Provide the [X, Y] coordinate of the cell's center where the given text is located.  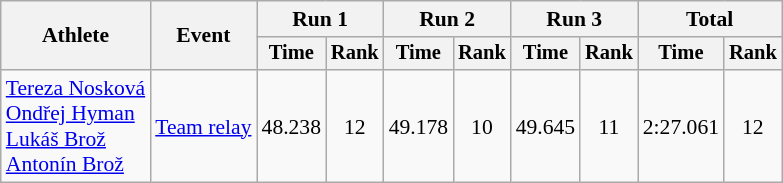
49.178 [418, 126]
2:27.061 [681, 126]
48.238 [292, 126]
Run 2 [448, 19]
Run 3 [574, 19]
Run 1 [320, 19]
Total [710, 19]
49.645 [546, 126]
11 [609, 126]
10 [482, 126]
Team relay [203, 126]
Athlete [76, 36]
Tereza NoskováOndřej HymanLukáš BrožAntonín Brož [76, 126]
Event [203, 36]
